Output the [X, Y] coordinate of the center of the cell containing the given text.  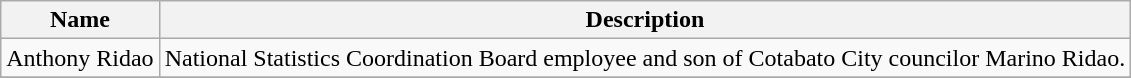
National Statistics Coordination Board employee and son of Cotabato City councilor Marino Ridao. [645, 58]
Name [80, 20]
Anthony Ridao [80, 58]
Description [645, 20]
